Return [x, y] of the center of cell containing provided text 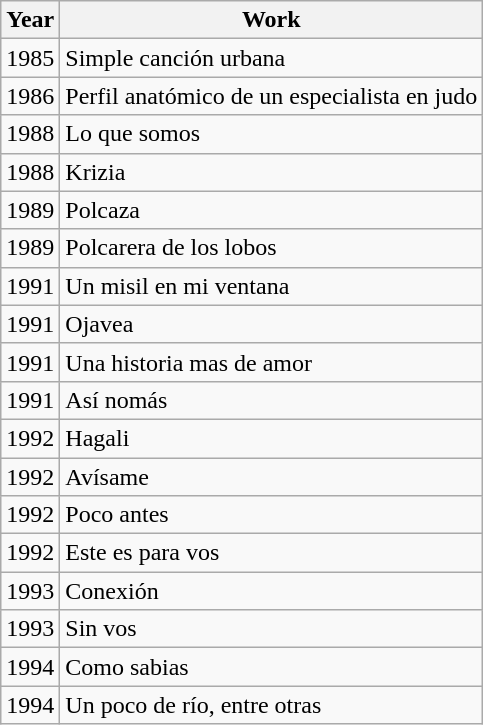
Una historia mas de amor [272, 362]
Conexión [272, 591]
Este es para vos [272, 553]
Work [272, 20]
Un misil en mi ventana [272, 286]
Así nomás [272, 400]
Perfil anatómico de un especialista en judo [272, 96]
1985 [30, 58]
Krizia [272, 172]
Sin vos [272, 629]
Ojavea [272, 324]
Polcaza [272, 210]
Lo que somos [272, 134]
Un poco de río, entre otras [272, 705]
Avísame [272, 477]
Year [30, 20]
Hagali [272, 438]
Como sabias [272, 667]
1986 [30, 96]
Polcarera de los lobos [272, 248]
Simple canción urbana [272, 58]
Poco antes [272, 515]
